Scan for the cell matching the given text and deliver its (X, Y) coordinate at center. 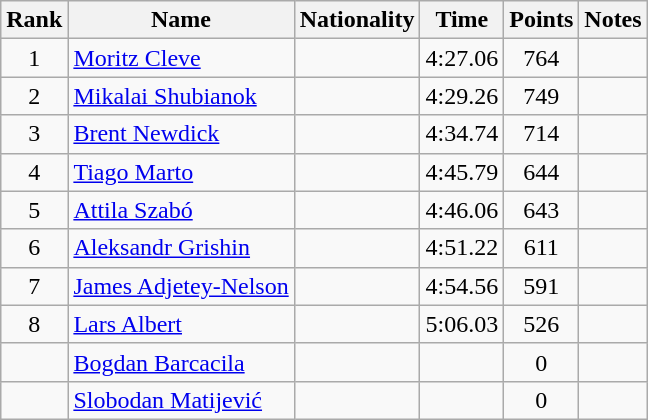
4:34.74 (462, 134)
Aleksandr Grishin (181, 248)
James Adjetey-Nelson (181, 286)
4:45.79 (462, 172)
Time (462, 20)
3 (34, 134)
Nationality (357, 20)
Slobodan Matijević (181, 400)
Notes (613, 20)
4:29.26 (462, 96)
Moritz Cleve (181, 58)
5 (34, 210)
7 (34, 286)
4 (34, 172)
Brent Newdick (181, 134)
Rank (34, 20)
749 (542, 96)
4:54.56 (462, 286)
764 (542, 58)
Bogdan Barcacila (181, 362)
4:51.22 (462, 248)
Mikalai Shubianok (181, 96)
Attila Szabó (181, 210)
611 (542, 248)
6 (34, 248)
2 (34, 96)
643 (542, 210)
Lars Albert (181, 324)
526 (542, 324)
Name (181, 20)
8 (34, 324)
Tiago Marto (181, 172)
4:27.06 (462, 58)
591 (542, 286)
714 (542, 134)
644 (542, 172)
5:06.03 (462, 324)
4:46.06 (462, 210)
Points (542, 20)
1 (34, 58)
